Scan for the cell matching the given text and deliver its [x, y] coordinate at center. 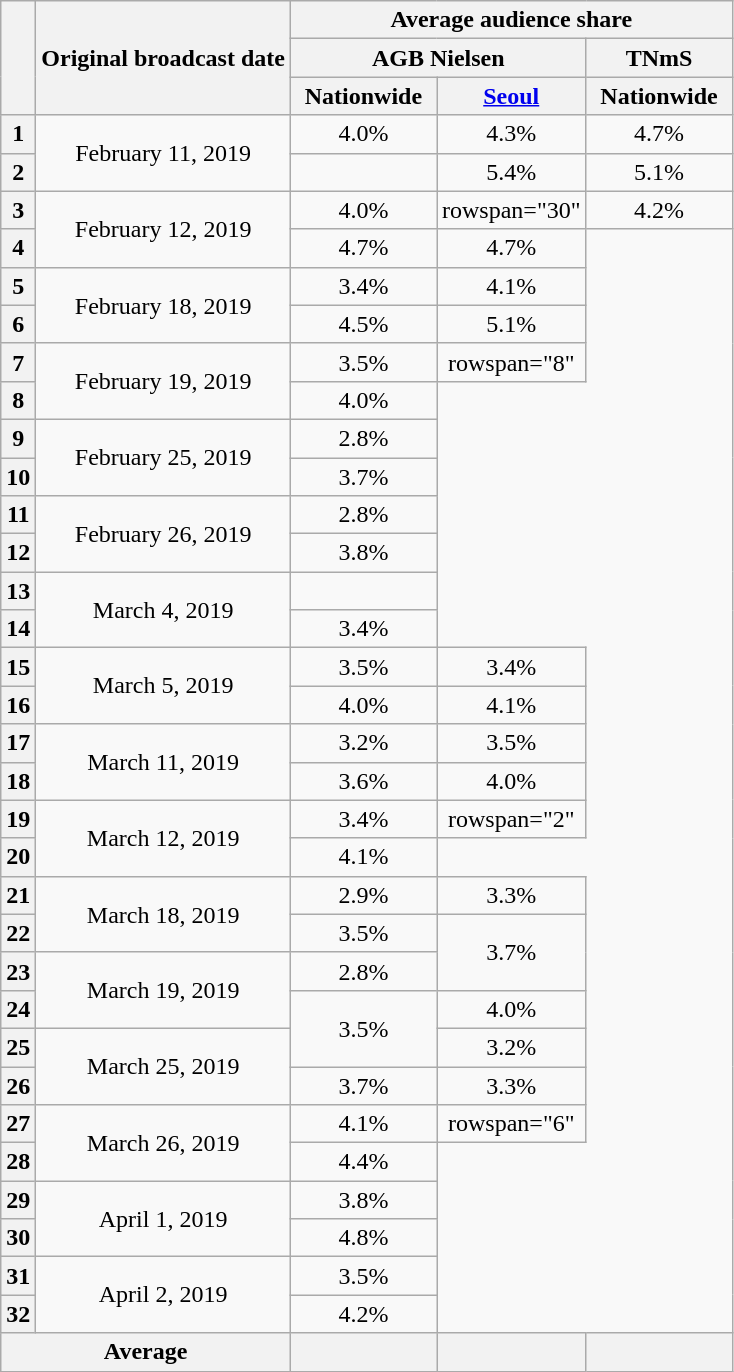
24 [18, 1009]
18 [18, 781]
30 [18, 1238]
Average audience share [511, 20]
4.8% [363, 1238]
rowspan="8" [511, 362]
15 [18, 667]
March 5, 2019 [164, 686]
February 25, 2019 [164, 457]
17 [18, 743]
6 [18, 324]
5.4% [511, 172]
4.5% [363, 324]
rowspan="6" [511, 1124]
March 18, 2019 [164, 914]
28 [18, 1162]
rowspan="30" [511, 210]
Average [146, 1352]
April 2, 2019 [164, 1295]
2 [18, 172]
March 25, 2019 [164, 1066]
3.6% [363, 781]
25 [18, 1047]
March 4, 2019 [164, 610]
22 [18, 933]
9 [18, 438]
February 19, 2019 [164, 381]
26 [18, 1085]
27 [18, 1124]
March 19, 2019 [164, 990]
AGB Nielsen [438, 58]
8 [18, 400]
32 [18, 1314]
31 [18, 1276]
TNmS [659, 58]
4 [18, 248]
2.9% [363, 895]
29 [18, 1200]
12 [18, 553]
Original broadcast date [164, 58]
4.3% [511, 134]
February 12, 2019 [164, 229]
April 1, 2019 [164, 1219]
4.4% [363, 1162]
23 [18, 971]
5 [18, 286]
Seoul [511, 96]
10 [18, 477]
19 [18, 819]
March 12, 2019 [164, 838]
16 [18, 705]
1 [18, 134]
February 18, 2019 [164, 305]
20 [18, 857]
13 [18, 591]
7 [18, 362]
March 26, 2019 [164, 1143]
14 [18, 629]
February 26, 2019 [164, 534]
March 11, 2019 [164, 762]
rowspan="2" [511, 819]
11 [18, 515]
21 [18, 895]
3 [18, 210]
February 11, 2019 [164, 153]
